Extract the [X, Y] coordinate from the center of the cell holding the provided text.  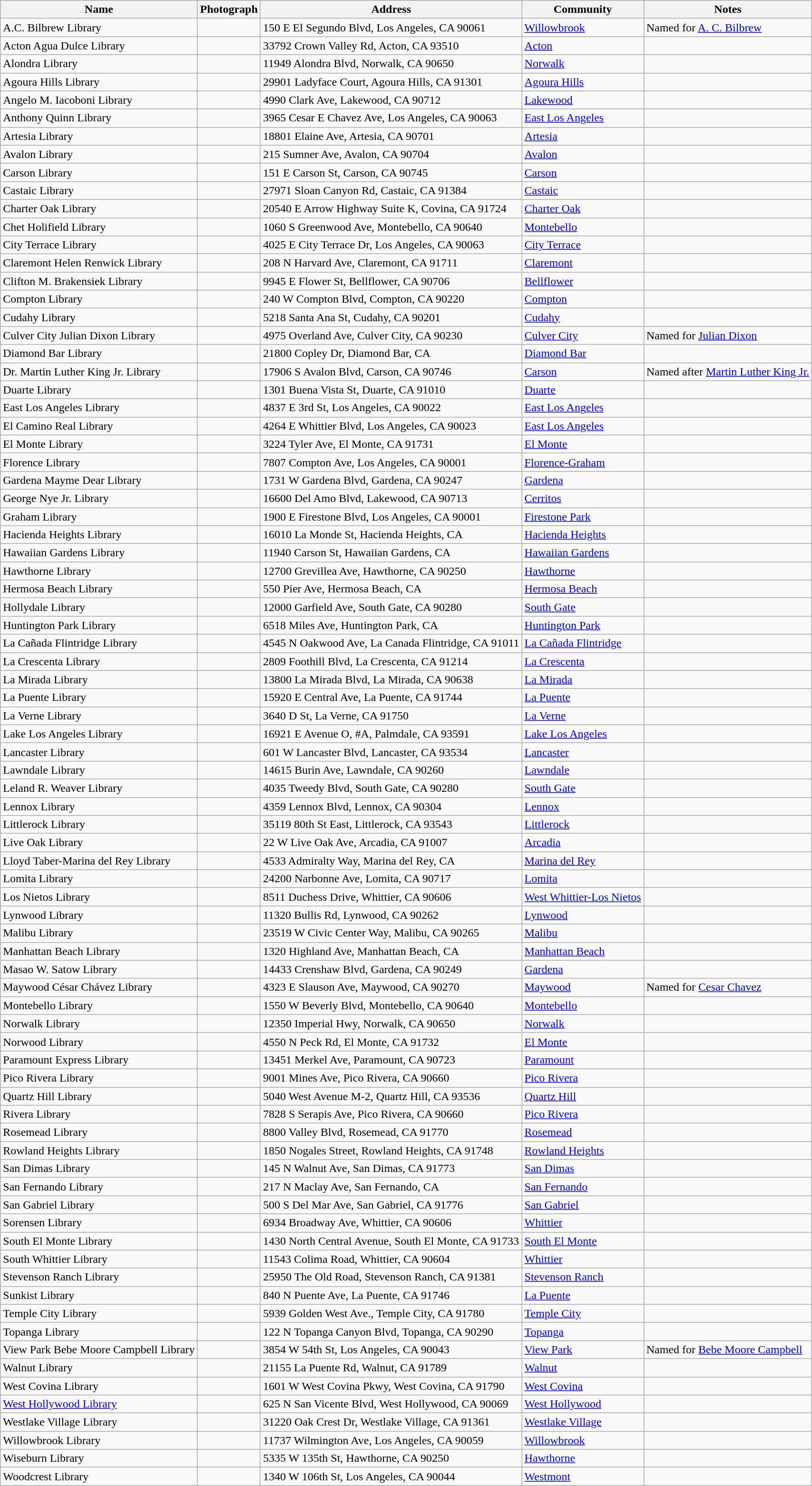
Name [99, 10]
Castaic Library [99, 190]
23519 W Civic Center Way, Malibu, CA 90265 [391, 933]
20540 E Arrow Highway Suite K, Covina, CA 91724 [391, 208]
5335 W 135th St, Hawthorne, CA 90250 [391, 1458]
8800 Valley Blvd, Rosemead, CA 91770 [391, 1132]
View Park [583, 1349]
1060 S Greenwood Ave, Montebello, CA 90640 [391, 227]
Community [583, 10]
West Whittier-Los Nietos [583, 897]
El Camino Real Library [99, 426]
Lancaster [583, 752]
12700 Grevillea Ave, Hawthorne, CA 90250 [391, 571]
West Covina [583, 1386]
4025 E City Terrace Dr, Los Angeles, CA 90063 [391, 245]
Maywood César Chávez Library [99, 987]
La Verne [583, 716]
Woodcrest Library [99, 1476]
14615 Burin Ave, Lawndale, CA 90260 [391, 770]
Topanga Library [99, 1331]
3965 Cesar E Chavez Ave, Los Angeles, CA 90063 [391, 118]
Westlake Village Library [99, 1422]
Lake Los Angeles Library [99, 734]
5218 Santa Ana St, Cudahy, CA 90201 [391, 317]
7828 S Serapis Ave, Pico Rivera, CA 90660 [391, 1114]
Hawthorne Library [99, 571]
625 N San Vicente Blvd, West Hollywood, CA 90069 [391, 1404]
Hacienda Heights Library [99, 535]
Lennox Library [99, 807]
601 W Lancaster Blvd, Lancaster, CA 93534 [391, 752]
Clifton M. Brakensiek Library [99, 281]
Chet Holifield Library [99, 227]
11940 Carson St, Hawaiian Gardens, CA [391, 553]
11737 Wilmington Ave, Los Angeles, CA 90059 [391, 1440]
Named for A. C. Bilbrew [728, 28]
1900 E Firestone Blvd, Los Angeles, CA 90001 [391, 516]
Hacienda Heights [583, 535]
Westmont [583, 1476]
11949 Alondra Blvd, Norwalk, CA 90650 [391, 64]
8511 Duchess Drive, Whittier, CA 90606 [391, 897]
Lennox [583, 807]
East Los Angeles Library [99, 408]
Huntington Park [583, 625]
Angelo M. Iacoboni Library [99, 100]
Florence Library [99, 462]
Willowbrook Library [99, 1440]
Lomita Library [99, 879]
145 N Walnut Ave, San Dimas, CA 91773 [391, 1169]
La Verne Library [99, 716]
35119 80th St East, Littlerock, CA 93543 [391, 825]
7807 Compton Ave, Los Angeles, CA 90001 [391, 462]
Lomita [583, 879]
San Fernando [583, 1187]
Charter Oak [583, 208]
4323 E Slauson Ave, Maywood, CA 90270 [391, 987]
1320 Highland Ave, Manhattan Beach, CA [391, 951]
11320 Bullis Rd, Lynwood, CA 90262 [391, 915]
El Monte Library [99, 444]
Temple City Library [99, 1313]
West Hollywood [583, 1404]
12000 Garfield Ave, South Gate, CA 90280 [391, 607]
Paramount [583, 1060]
Lynwood [583, 915]
Claremont Helen Renwick Library [99, 263]
Sorensen Library [99, 1223]
Norwalk Library [99, 1023]
Cudahy [583, 317]
215 Sumner Ave, Avalon, CA 90704 [391, 154]
Pico Rivera Library [99, 1078]
Manhattan Beach [583, 951]
Cudahy Library [99, 317]
1430 North Central Avenue, South El Monte, CA 91733 [391, 1241]
La Crescenta Library [99, 661]
Masao W. Satow Library [99, 969]
4533 Admiralty Way, Marina del Rey, CA [391, 861]
Anthony Quinn Library [99, 118]
4545 N Oakwood Ave, La Canada Flintridge, CA 91011 [391, 643]
Agoura Hills [583, 82]
4837 E 3rd St, Los Angeles, CA 90022 [391, 408]
12350 Imperial Hwy, Norwalk, CA 90650 [391, 1023]
Lakewood [583, 100]
Lynwood Library [99, 915]
Malibu Library [99, 933]
Wiseburn Library [99, 1458]
Carson Library [99, 172]
Avalon Library [99, 154]
Hollydale Library [99, 607]
South Whittier Library [99, 1259]
Duarte [583, 390]
5040 West Avenue M-2, Quartz Hill, CA 93536 [391, 1096]
City Terrace Library [99, 245]
500 S Del Mar Ave, San Gabriel, CA 91776 [391, 1205]
Montebello Library [99, 1005]
La Mirada Library [99, 679]
17906 S Avalon Blvd, Carson, CA 90746 [391, 372]
Topanga [583, 1331]
Walnut [583, 1368]
Manhattan Beach Library [99, 951]
16600 Del Amo Blvd, Lakewood, CA 90713 [391, 498]
Hawaiian Gardens [583, 553]
16921 E Avenue O, #A, Palmdale, CA 93591 [391, 734]
Rowland Heights Library [99, 1151]
1850 Nogales Street, Rowland Heights, CA 91748 [391, 1151]
Claremont [583, 263]
Rosemead [583, 1132]
Lake Los Angeles [583, 734]
La Crescenta [583, 661]
La Mirada [583, 679]
Lawndale [583, 770]
Named for Julian Dixon [728, 335]
South El Monte Library [99, 1241]
Artesia Library [99, 136]
San Gabriel Library [99, 1205]
La Cañada Flintridge Library [99, 643]
City Terrace [583, 245]
Castaic [583, 190]
Address [391, 10]
Hermosa Beach Library [99, 589]
150 E El Segundo Blvd, Los Angeles, CA 90061 [391, 28]
1601 W West Covina Pkwy, West Covina, CA 91790 [391, 1386]
3224 Tyler Ave, El Monte, CA 91731 [391, 444]
550 Pier Ave, Hermosa Beach, CA [391, 589]
122 N Topanga Canyon Blvd, Topanga, CA 90290 [391, 1331]
Photograph [229, 10]
Acton Agua Dulce Library [99, 46]
Norwood Library [99, 1042]
Rowland Heights [583, 1151]
Florence-Graham [583, 462]
South El Monte [583, 1241]
Leland R. Weaver Library [99, 788]
9945 E Flower St, Bellflower, CA 90706 [391, 281]
Rivera Library [99, 1114]
6518 Miles Ave, Huntington Park, CA [391, 625]
Diamond Bar [583, 354]
4990 Clark Ave, Lakewood, CA 90712 [391, 100]
Compton [583, 299]
View Park Bebe Moore Campbell Library [99, 1349]
Stevenson Ranch [583, 1277]
Littlerock [583, 825]
Lancaster Library [99, 752]
Named for Cesar Chavez [728, 987]
Stevenson Ranch Library [99, 1277]
1550 W Beverly Blvd, Montebello, CA 90640 [391, 1005]
13800 La Mirada Blvd, La Mirada, CA 90638 [391, 679]
Duarte Library [99, 390]
13451 Merkel Ave, Paramount, CA 90723 [391, 1060]
1731 W Gardena Blvd, Gardena, CA 90247 [391, 480]
Charter Oak Library [99, 208]
Notes [728, 10]
Temple City [583, 1313]
4264 E Whittier Blvd, Los Angeles, CA 90023 [391, 426]
1301 Buena Vista St, Duarte, CA 91010 [391, 390]
840 N Puente Ave, La Puente, CA 91746 [391, 1295]
18801 Elaine Ave, Artesia, CA 90701 [391, 136]
San Gabriel [583, 1205]
Compton Library [99, 299]
27971 Sloan Canyon Rd, Castaic, CA 91384 [391, 190]
Named for Bebe Moore Campbell [728, 1349]
25950 The Old Road, Stevenson Ranch, CA 91381 [391, 1277]
Alondra Library [99, 64]
1340 W 106th St, Los Angeles, CA 90044 [391, 1476]
Culver City [583, 335]
Littlerock Library [99, 825]
A.C. Bilbrew Library [99, 28]
Gardena Mayme Dear Library [99, 480]
Acton [583, 46]
29901 Ladyface Court, Agoura Hills, CA 91301 [391, 82]
Los Nietos Library [99, 897]
Paramount Express Library [99, 1060]
Graham Library [99, 516]
Firestone Park [583, 516]
Marina del Rey [583, 861]
Agoura Hills Library [99, 82]
La Cañada Flintridge [583, 643]
Lawndale Library [99, 770]
15920 E Central Ave, La Puente, CA 91744 [391, 698]
West Covina Library [99, 1386]
Arcadia [583, 843]
Walnut Library [99, 1368]
11543 Colima Road, Whittier, CA 90604 [391, 1259]
San Fernando Library [99, 1187]
Quartz Hill Library [99, 1096]
24200 Narbonne Ave, Lomita, CA 90717 [391, 879]
Dr. Martin Luther King Jr. Library [99, 372]
240 W Compton Blvd, Compton, CA 90220 [391, 299]
Quartz Hill [583, 1096]
Lloyd Taber-Marina del Rey Library [99, 861]
4550 N Peck Rd, El Monte, CA 91732 [391, 1042]
21155 La Puente Rd, Walnut, CA 91789 [391, 1368]
San Dimas Library [99, 1169]
San Dimas [583, 1169]
Malibu [583, 933]
Artesia [583, 136]
22 W Live Oak Ave, Arcadia, CA 91007 [391, 843]
Bellflower [583, 281]
George Nye Jr. Library [99, 498]
14433 Crenshaw Blvd, Gardena, CA 90249 [391, 969]
Culver City Julian Dixon Library [99, 335]
Cerritos [583, 498]
Huntington Park Library [99, 625]
Hawaiian Gardens Library [99, 553]
3854 W 54th St, Los Angeles, CA 90043 [391, 1349]
Diamond Bar Library [99, 354]
16010 La Monde St, Hacienda Heights, CA [391, 535]
West Hollywood Library [99, 1404]
4035 Tweedy Blvd, South Gate, CA 90280 [391, 788]
6934 Broadway Ave, Whittier, CA 90606 [391, 1223]
Sunkist Library [99, 1295]
5939 Golden West Ave., Temple City, CA 91780 [391, 1313]
31220 Oak Crest Dr, Westlake Village, CA 91361 [391, 1422]
217 N Maclay Ave, San Fernando, CA [391, 1187]
Rosemead Library [99, 1132]
208 N Harvard Ave, Claremont, CA 91711 [391, 263]
9001 Mines Ave, Pico Rivera, CA 90660 [391, 1078]
151 E Carson St, Carson, CA 90745 [391, 172]
3640 D St, La Verne, CA 91750 [391, 716]
Westlake Village [583, 1422]
Avalon [583, 154]
Maywood [583, 987]
33792 Crown Valley Rd, Acton, CA 93510 [391, 46]
La Puente Library [99, 698]
4975 Overland Ave, Culver City, CA 90230 [391, 335]
Named after Martin Luther King Jr. [728, 372]
21800 Copley Dr, Diamond Bar, CA [391, 354]
Live Oak Library [99, 843]
2809 Foothill Blvd, La Crescenta, CA 91214 [391, 661]
Hermosa Beach [583, 589]
4359 Lennox Blvd, Lennox, CA 90304 [391, 807]
